For the text-containing cell, return its midpoint in (x, y) coordinate format. 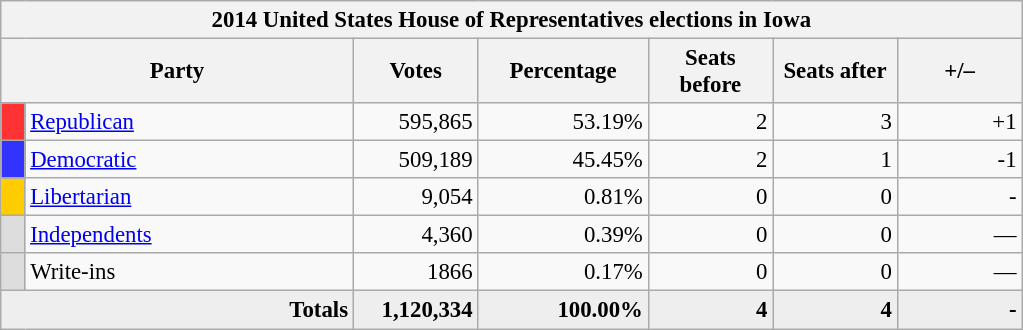
595,865 (416, 122)
Seats after (836, 72)
4,360 (416, 235)
Libertarian (189, 197)
1 (836, 160)
9,054 (416, 197)
+/– (960, 72)
Totals (178, 310)
0.81% (563, 197)
Percentage (563, 72)
0.39% (563, 235)
Seats before (710, 72)
3 (836, 122)
Party (178, 72)
Votes (416, 72)
1,120,334 (416, 310)
100.00% (563, 310)
2014 United States House of Representatives elections in Iowa (512, 20)
1866 (416, 273)
Democratic (189, 160)
53.19% (563, 122)
-1 (960, 160)
Republican (189, 122)
Independents (189, 235)
45.45% (563, 160)
Write-ins (189, 273)
509,189 (416, 160)
0.17% (563, 273)
+1 (960, 122)
